Return [X, Y] of the center of cell containing provided text 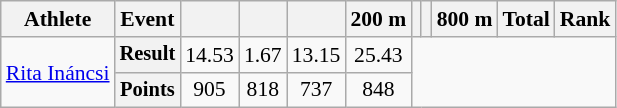
Rank [586, 19]
200 m [378, 19]
Rita Ináncsi [58, 72]
Total [526, 19]
818 [263, 90]
Points [148, 90]
737 [316, 90]
Result [148, 55]
13.15 [316, 55]
800 m [465, 19]
Event [148, 19]
14.53 [210, 55]
Athlete [58, 19]
848 [378, 90]
1.67 [263, 55]
905 [210, 90]
25.43 [378, 55]
